Provide the [X, Y] coordinate of the cell's center where the given text is located.  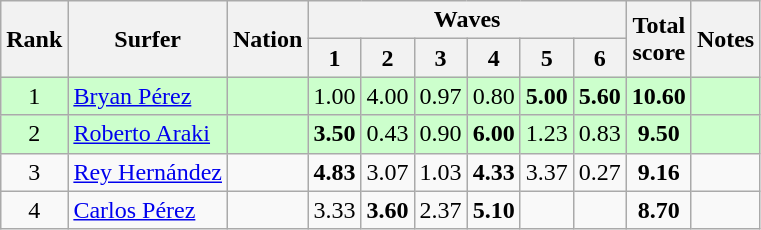
Bryan Pérez [148, 96]
6 [600, 58]
0.27 [600, 172]
4.33 [494, 172]
3.33 [334, 210]
2.37 [440, 210]
1.23 [546, 134]
6.00 [494, 134]
9.50 [658, 134]
Notes [725, 39]
0.83 [600, 134]
Carlos Pérez [148, 210]
Surfer [148, 39]
Nation [268, 39]
0.43 [388, 134]
5.60 [600, 96]
Rey Hernández [148, 172]
0.97 [440, 96]
1.03 [440, 172]
4.83 [334, 172]
3.50 [334, 134]
0.80 [494, 96]
Waves [467, 20]
1.00 [334, 96]
5 [546, 58]
Totalscore [658, 39]
0.90 [440, 134]
9.16 [658, 172]
4.00 [388, 96]
3.37 [546, 172]
Rank [34, 39]
5.10 [494, 210]
8.70 [658, 210]
3.07 [388, 172]
3.60 [388, 210]
5.00 [546, 96]
Roberto Araki [148, 134]
10.60 [658, 96]
